Pinpoint the cell where the given text exists, returning its [X, Y] midpoint coordinate. 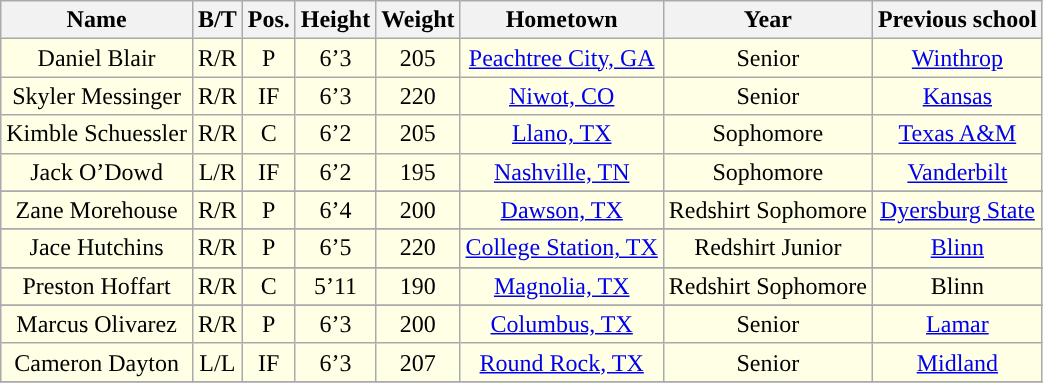
Preston Hoffart [97, 286]
Round Rock, TX [562, 362]
Dyersburg State [957, 210]
190 [418, 286]
Winthrop [957, 58]
Vanderbilt [957, 172]
Daniel Blair [97, 58]
Previous school [957, 20]
Lamar [957, 324]
Redshirt Junior [768, 248]
Skyler Messinger [97, 96]
Jack O’Dowd [97, 172]
Peachtree City, GA [562, 58]
L/L [217, 362]
6’4 [335, 210]
Dawson, TX [562, 210]
Llano, TX [562, 134]
Jace Hutchins [97, 248]
Midland [957, 362]
Columbus, TX [562, 324]
Name [97, 20]
Year [768, 20]
College Station, TX [562, 248]
Niwot, CO [562, 96]
5’11 [335, 286]
Height [335, 20]
Magnolia, TX [562, 286]
6’5 [335, 248]
L/R [217, 172]
207 [418, 362]
Hometown [562, 20]
Zane Morehouse [97, 210]
Kansas [957, 96]
Marcus Olivarez [97, 324]
B/T [217, 20]
Weight [418, 20]
Cameron Dayton [97, 362]
Kimble Schuessler [97, 134]
Pos. [268, 20]
195 [418, 172]
Texas A&M [957, 134]
Nashville, TN [562, 172]
